Identify which cell holds the provided text, then report its [X, Y] central coordinate. 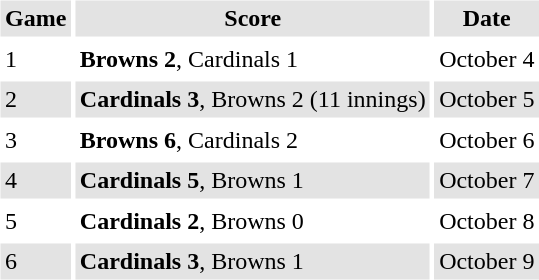
Cardinals 2, Browns 0 [252, 221]
Browns 2, Cardinals 1 [252, 59]
Cardinals 5, Browns 1 [252, 180]
Score [252, 18]
Browns 6, Cardinals 2 [252, 140]
3 [35, 140]
Cardinals 3, Browns 2 (11 innings) [252, 100]
October 4 [487, 59]
October 8 [487, 221]
October 7 [487, 180]
October 9 [487, 262]
Date [487, 18]
October 6 [487, 140]
Game [35, 18]
1 [35, 59]
October 5 [487, 100]
6 [35, 262]
4 [35, 180]
2 [35, 100]
Cardinals 3, Browns 1 [252, 262]
5 [35, 221]
